Identify which cell holds the provided text, then report its [X, Y] central coordinate. 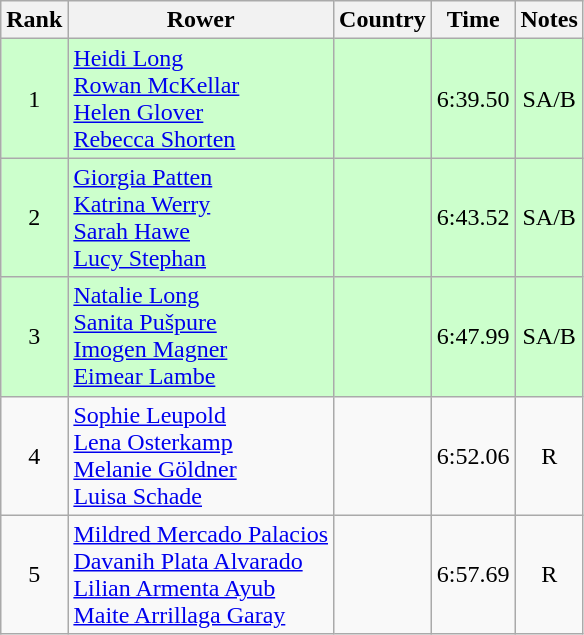
3 [34, 336]
Natalie LongSanita PušpureImogen MagnerEimear Lambe [201, 336]
4 [34, 456]
Country [383, 20]
Notes [549, 20]
6:57.69 [473, 574]
6:52.06 [473, 456]
Sophie LeupoldLena OsterkampMelanie GöldnerLuisa Schade [201, 456]
Rank [34, 20]
Rower [201, 20]
Giorgia PattenKatrina WerrySarah HaweLucy Stephan [201, 218]
Time [473, 20]
5 [34, 574]
Heidi LongRowan McKellarHelen GloverRebecca Shorten [201, 98]
6:39.50 [473, 98]
1 [34, 98]
2 [34, 218]
Mildred Mercado PalaciosDavanih Plata AlvaradoLilian Armenta AyubMaite Arrillaga Garay [201, 574]
6:43.52 [473, 218]
6:47.99 [473, 336]
